Scan for the cell matching the given text and deliver its (x, y) coordinate at center. 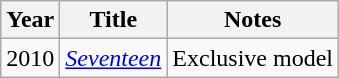
Seventeen (114, 58)
Title (114, 20)
Year (30, 20)
Notes (253, 20)
Exclusive model (253, 58)
2010 (30, 58)
